Identify which cell holds the provided text, then report its [X, Y] central coordinate. 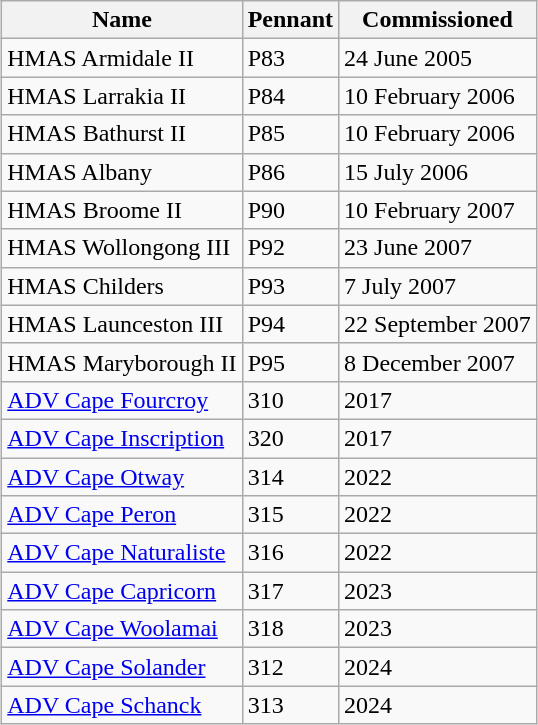
314 [290, 477]
23 June 2007 [438, 248]
15 July 2006 [438, 172]
ADV Cape Capricorn [122, 591]
P94 [290, 324]
312 [290, 667]
ADV Cape Woolamai [122, 629]
24 June 2005 [438, 58]
ADV Cape Fourcroy [122, 400]
HMAS Broome II [122, 210]
HMAS Armidale II [122, 58]
P85 [290, 134]
10 February 2007 [438, 210]
317 [290, 591]
HMAS Wollongong III [122, 248]
P95 [290, 362]
318 [290, 629]
HMAS Maryborough II [122, 362]
HMAS Childers [122, 286]
Name [122, 20]
HMAS Larrakia II [122, 96]
320 [290, 438]
316 [290, 553]
P83 [290, 58]
315 [290, 515]
P84 [290, 96]
22 September 2007 [438, 324]
HMAS Launceston III [122, 324]
ADV Cape Naturaliste [122, 553]
ADV Cape Peron [122, 515]
ADV Cape Inscription [122, 438]
ADV Cape Schanck [122, 705]
P90 [290, 210]
7 July 2007 [438, 286]
ADV Cape Otway [122, 477]
P86 [290, 172]
310 [290, 400]
P93 [290, 286]
ADV Cape Solander [122, 667]
Pennant [290, 20]
HMAS Albany [122, 172]
HMAS Bathurst II [122, 134]
Commissioned [438, 20]
P92 [290, 248]
8 December 2007 [438, 362]
313 [290, 705]
